Pinpoint the cell where the given text exists, returning its (X, Y) midpoint coordinate. 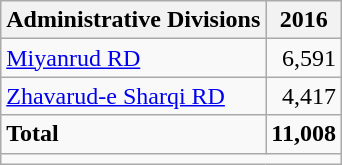
4,417 (304, 96)
11,008 (304, 134)
6,591 (304, 58)
Miyanrud RD (134, 58)
Total (134, 134)
2016 (304, 20)
Administrative Divisions (134, 20)
Zhavarud-e Sharqi RD (134, 96)
